Extract the (x, y) coordinate from the center of the cell holding the provided text.  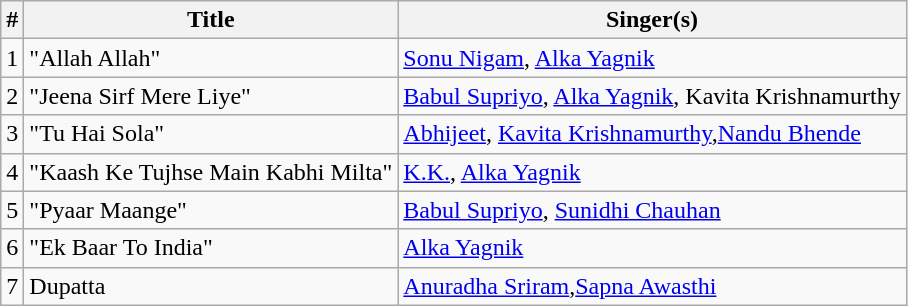
# (12, 20)
Singer(s) (652, 20)
Babul Supriyo, Alka Yagnik, Kavita Krishnamurthy (652, 96)
2 (12, 96)
Dupatta (211, 286)
"Allah Allah" (211, 58)
"Tu Hai Sola" (211, 134)
Abhijeet, Kavita Krishnamurthy,Nandu Bhende (652, 134)
4 (12, 172)
3 (12, 134)
6 (12, 248)
"Pyaar Maange" (211, 210)
7 (12, 286)
Title (211, 20)
Anuradha Sriram,Sapna Awasthi (652, 286)
K.K., Alka Yagnik (652, 172)
Sonu Nigam, Alka Yagnik (652, 58)
"Ek Baar To India" (211, 248)
"Jeena Sirf Mere Liye" (211, 96)
1 (12, 58)
5 (12, 210)
"Kaash Ke Tujhse Main Kabhi Milta" (211, 172)
Babul Supriyo, Sunidhi Chauhan (652, 210)
Alka Yagnik (652, 248)
